Capture the cell that displays the provided text and extract its (x, y) central coordinate. 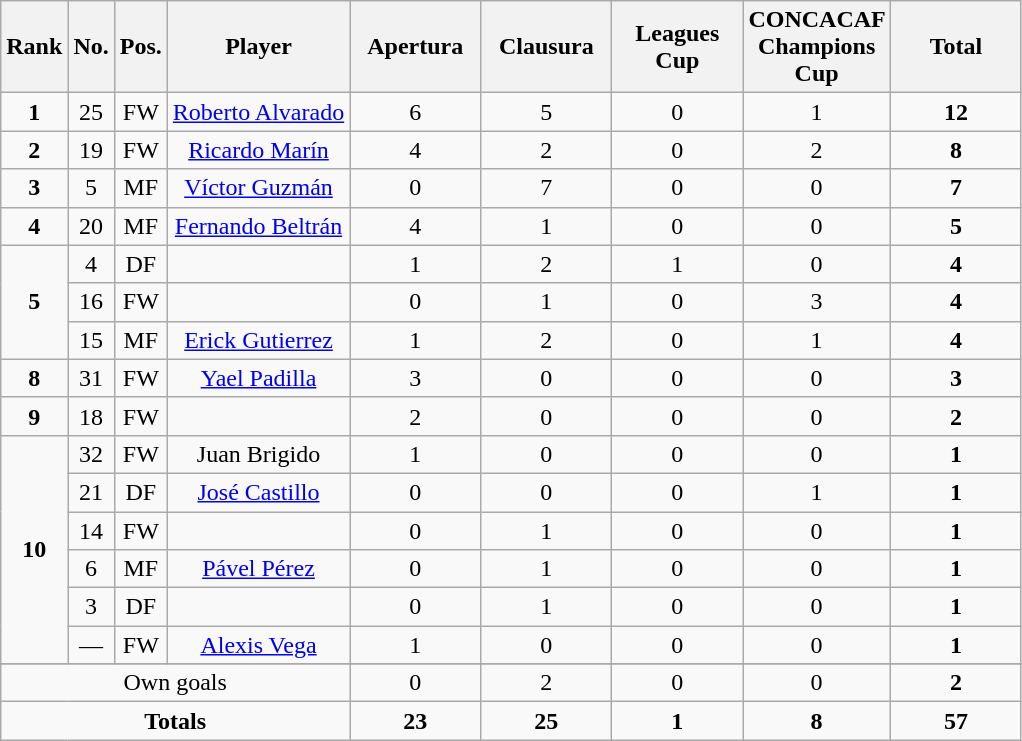
14 (91, 531)
Apertura (416, 47)
Erick Gutierrez (258, 340)
23 (416, 721)
CONCACAF Champions Cup (816, 47)
Ricardo Marín (258, 150)
Juan Brigido (258, 454)
57 (956, 721)
9 (34, 416)
Fernando Beltrán (258, 226)
32 (91, 454)
Víctor Guzmán (258, 188)
— (91, 645)
Total (956, 47)
Pos. (140, 47)
19 (91, 150)
Player (258, 47)
31 (91, 378)
15 (91, 340)
10 (34, 549)
20 (91, 226)
Pável Pérez (258, 569)
Own goals (176, 683)
Alexis Vega (258, 645)
Clausura (546, 47)
Leagues Cup (678, 47)
José Castillo (258, 492)
Totals (176, 721)
16 (91, 302)
12 (956, 112)
18 (91, 416)
Yael Padilla (258, 378)
Roberto Alvarado (258, 112)
No. (91, 47)
Rank (34, 47)
21 (91, 492)
